From the cell containing the given text, extract its center point as [X, Y] coordinate. 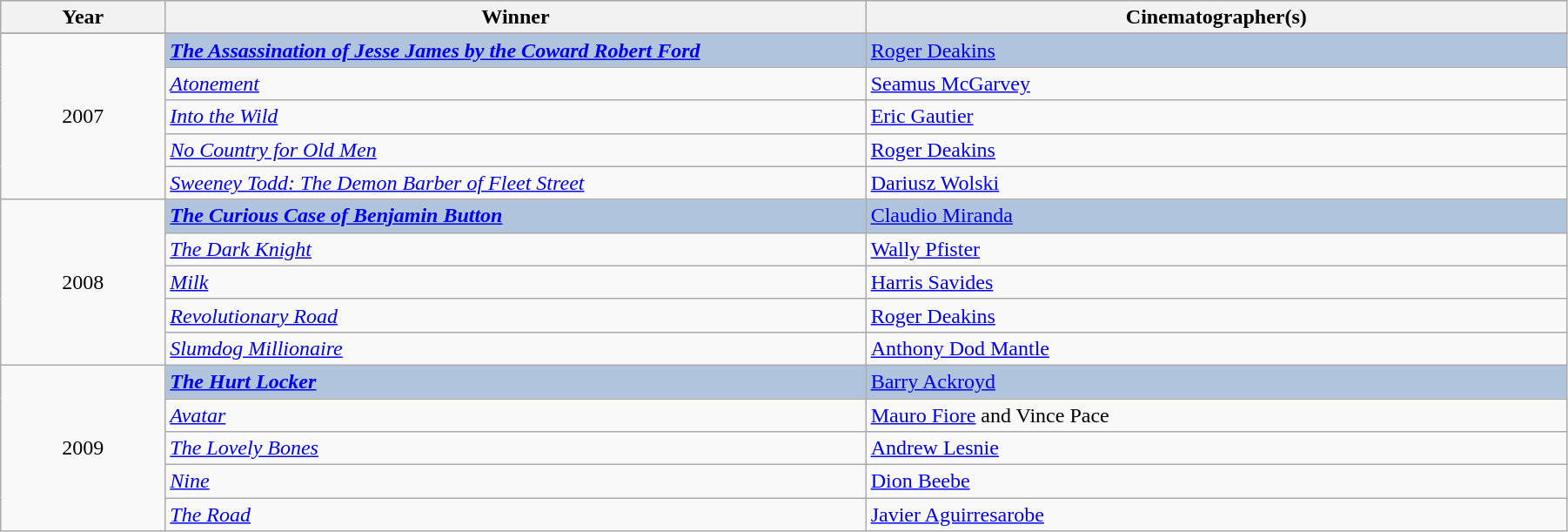
Barry Ackroyd [1216, 381]
Harris Savides [1216, 282]
Sweeney Todd: The Demon Barber of Fleet Street [515, 183]
Dariusz Wolski [1216, 183]
Avatar [515, 415]
Anthony Dod Mantle [1216, 348]
Atonement [515, 84]
No Country for Old Men [515, 150]
Nine [515, 481]
2008 [84, 282]
The Road [515, 515]
Claudio Miranda [1216, 216]
The Assassination of Jesse James by the Coward Robert Ford [515, 51]
The Hurt Locker [515, 381]
Mauro Fiore and Vince Pace [1216, 415]
Revolutionary Road [515, 315]
Wally Pfister [1216, 249]
Eric Gautier [1216, 117]
The Dark Knight [515, 249]
The Lovely Bones [515, 448]
2009 [84, 448]
Andrew Lesnie [1216, 448]
Seamus McGarvey [1216, 84]
Dion Beebe [1216, 481]
The Curious Case of Benjamin Button [515, 216]
Javier Aguirresarobe [1216, 515]
Year [84, 17]
Milk [515, 282]
2007 [84, 117]
Slumdog Millionaire [515, 348]
Into the Wild [515, 117]
Cinematographer(s) [1216, 17]
Winner [515, 17]
